Locate the cell with the specified text and output its [X, Y] center coordinate. 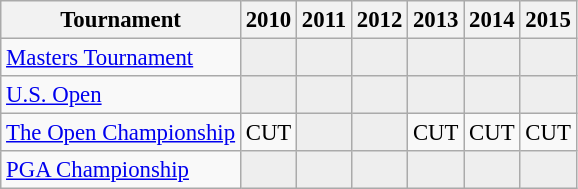
The Open Championship [121, 133]
Tournament [121, 20]
2012 [379, 20]
2013 [436, 20]
Masters Tournament [121, 58]
2015 [548, 20]
2011 [324, 20]
2014 [492, 20]
2010 [268, 20]
PGA Championship [121, 170]
U.S. Open [121, 95]
